Return (X, Y) of the center of cell containing provided text 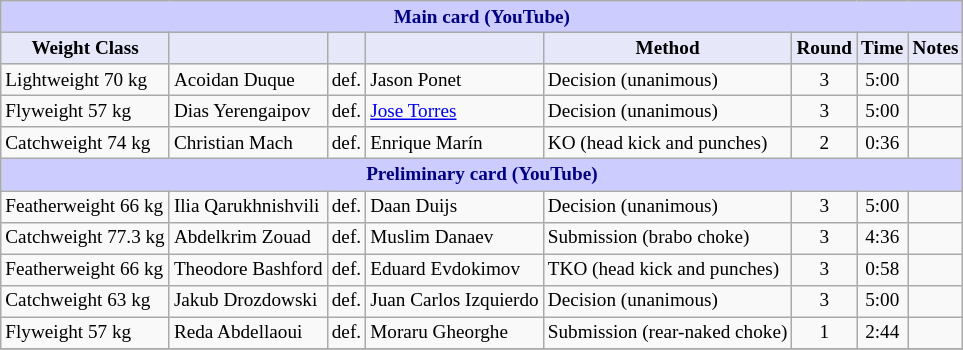
Lightweight 70 kg (86, 80)
0:36 (882, 143)
Round (824, 48)
Christian Mach (248, 143)
Dias Yerengaipov (248, 111)
Weight Class (86, 48)
Jason Ponet (455, 80)
TKO (head kick and punches) (668, 270)
Jakub Drozdowski (248, 301)
Method (668, 48)
Submission (brabo choke) (668, 238)
Daan Duijs (455, 206)
Enrique Marín (455, 143)
Ilia Qarukhnishvili (248, 206)
Jose Torres (455, 111)
Moraru Gheorghe (455, 333)
Catchweight 77.3 kg (86, 238)
Eduard Evdokimov (455, 270)
2:44 (882, 333)
KO (head kick and punches) (668, 143)
Acoidan Duque (248, 80)
Notes (936, 48)
Preliminary card (YouTube) (482, 175)
2 (824, 143)
Main card (YouTube) (482, 17)
0:58 (882, 270)
4:36 (882, 238)
Muslim Danaev (455, 238)
Catchweight 74 kg (86, 143)
Submission (rear-naked choke) (668, 333)
Juan Carlos Izquierdo (455, 301)
Reda Abdellaoui (248, 333)
1 (824, 333)
Catchweight 63 kg (86, 301)
Theodore Bashford (248, 270)
Abdelkrim Zouad (248, 238)
Time (882, 48)
